Determine the [x, y] coordinate at the center of the cell enclosing the given text.  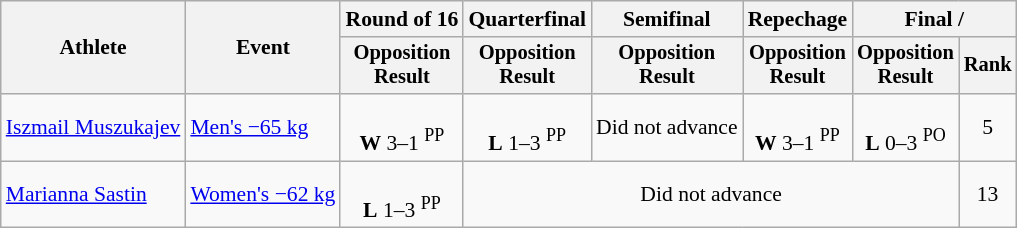
Women's −62 kg [262, 194]
Rank [988, 66]
Semifinal [667, 19]
Quarterfinal [527, 19]
L 0–3 PO [906, 128]
Athlete [94, 48]
Men's −65 kg [262, 128]
Repechage [798, 19]
Round of 16 [402, 19]
13 [988, 194]
Marianna Sastin [94, 194]
Event [262, 48]
Iszmail Muszukajev [94, 128]
Final / [934, 19]
5 [988, 128]
